Detect which cell encompasses the target text, then output its (X, Y) center coordinate. 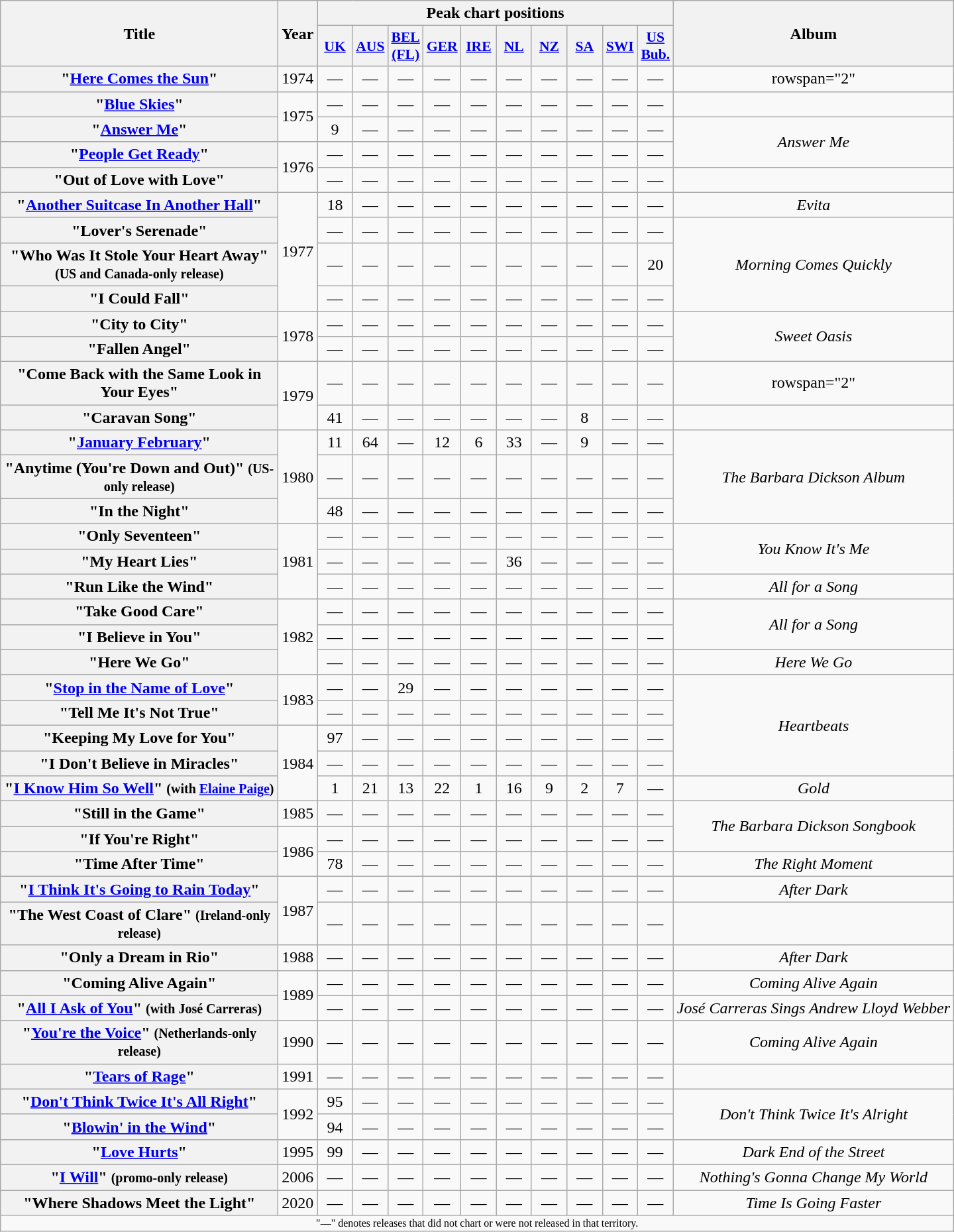
1977 (298, 252)
"Out of Love with Love" (139, 180)
"I Believe in You" (139, 637)
Title (139, 33)
"Coming Alive Again" (139, 983)
"Blue Skies" (139, 104)
"Another Suitcase In Another Hall" (139, 205)
1989 (298, 995)
The Barbara Dickson Album (814, 477)
"My Heart Lies" (139, 561)
USBub. (655, 46)
"Love Hurts" (139, 1152)
NZ (549, 46)
"Come Back with the Same Look in Your Eyes" (139, 383)
2020 (298, 1203)
"Stop in the Name of Love" (139, 687)
"—" denotes releases that did not chart or were not released in that territory. (477, 1223)
"Don't Think Twice It's All Right" (139, 1101)
11 (335, 443)
7 (620, 789)
"If You're Right" (139, 839)
6 (478, 443)
AUS (370, 46)
SA (584, 46)
"Time After Time" (139, 864)
1983 (298, 700)
16 (514, 789)
"In the Night" (139, 511)
"I Will" (promo-only release) (139, 1177)
"Keeping My Love for You" (139, 738)
You Know It's Me (814, 549)
"Answer Me" (139, 129)
97 (335, 738)
"Tell Me It's Not True" (139, 712)
"Still in the Game" (139, 814)
"Lover's Serenade" (139, 230)
Sweet Oasis (814, 337)
1982 (298, 637)
The Right Moment (814, 864)
"All I Ask of You" (with José Carreras) (139, 1008)
"Tears of Rage" (139, 1076)
78 (335, 864)
1986 (298, 852)
"Anytime (You're Down and Out)" (US-only release) (139, 477)
"You're the Voice" (Netherlands-only release) (139, 1042)
"The West Coast of Clare" (Ireland-only release) (139, 924)
64 (370, 443)
Year (298, 33)
1988 (298, 958)
29 (405, 687)
21 (370, 789)
The Barbara Dickson Songbook (814, 826)
2 (584, 789)
1995 (298, 1152)
Gold (814, 789)
"Fallen Angel" (139, 349)
1980 (298, 477)
Here We Go (814, 662)
"Only Seventeen" (139, 536)
Time Is Going Faster (814, 1203)
Don't Think Twice It's Alright (814, 1114)
"I Know Him So Well" (with Elaine Paige) (139, 789)
"City to City" (139, 324)
41 (335, 418)
"I Could Fall" (139, 298)
1976 (298, 167)
12 (443, 443)
20 (655, 264)
1991 (298, 1076)
8 (584, 418)
94 (335, 1127)
Peak chart positions (496, 13)
Answer Me (814, 142)
Morning Comes Quickly (814, 264)
1974 (298, 79)
BEL(FL) (405, 46)
1981 (298, 561)
"Who Was It Stole Your Heart Away" (US and Canada-only release) (139, 264)
"I Don't Believe in Miracles" (139, 763)
"I Think It's Going to Rain Today" (139, 889)
2006 (298, 1177)
1984 (298, 763)
NL (514, 46)
UK (335, 46)
1987 (298, 911)
1990 (298, 1042)
Evita (814, 205)
33 (514, 443)
18 (335, 205)
1975 (298, 117)
1979 (298, 396)
José Carreras Sings Andrew Lloyd Webber (814, 1008)
22 (443, 789)
IRE (478, 46)
36 (514, 561)
"Take Good Care" (139, 612)
1978 (298, 337)
Dark End of the Street (814, 1152)
1992 (298, 1114)
99 (335, 1152)
"Where Shadows Meet the Light" (139, 1203)
Nothing's Gonna Change My World (814, 1177)
"People Get Ready" (139, 154)
GER (443, 46)
"Here Comes the Sun" (139, 79)
"Only a Dream in Rio" (139, 958)
48 (335, 511)
"January February" (139, 443)
"Caravan Song" (139, 418)
"Here We Go" (139, 662)
Heartbeats (814, 725)
13 (405, 789)
SWI (620, 46)
1985 (298, 814)
"Run Like the Wind" (139, 587)
"Blowin' in the Wind" (139, 1127)
95 (335, 1101)
Album (814, 33)
